For the text-containing cell, return its midpoint in [x, y] coordinate format. 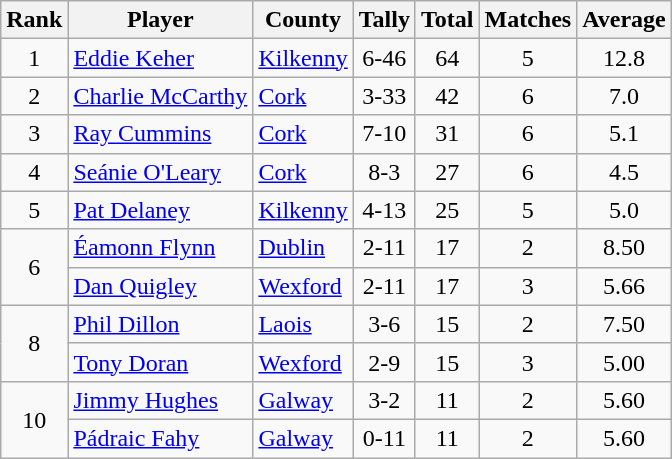
4 [34, 172]
4.5 [624, 172]
Laois [303, 324]
0-11 [384, 438]
31 [447, 134]
Player [160, 20]
5.00 [624, 362]
27 [447, 172]
12.8 [624, 58]
3-2 [384, 400]
8 [34, 343]
Pádraic Fahy [160, 438]
5.1 [624, 134]
8.50 [624, 248]
3-33 [384, 96]
Phil Dillon [160, 324]
Dublin [303, 248]
County [303, 20]
6-46 [384, 58]
4-13 [384, 210]
Dan Quigley [160, 286]
Éamonn Flynn [160, 248]
Tony Doran [160, 362]
5.66 [624, 286]
5.0 [624, 210]
Pat Delaney [160, 210]
42 [447, 96]
2-9 [384, 362]
Tally [384, 20]
7-10 [384, 134]
10 [34, 419]
3-6 [384, 324]
1 [34, 58]
Jimmy Hughes [160, 400]
Matches [528, 20]
64 [447, 58]
Seánie O'Leary [160, 172]
Average [624, 20]
7.0 [624, 96]
Ray Cummins [160, 134]
7.50 [624, 324]
Total [447, 20]
8-3 [384, 172]
Eddie Keher [160, 58]
25 [447, 210]
Rank [34, 20]
Charlie McCarthy [160, 96]
